Return [X, Y] of the center of cell containing provided text 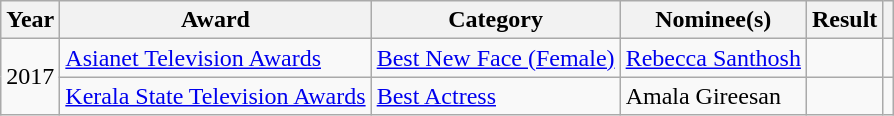
Result [844, 20]
2017 [30, 77]
Best New Face (Female) [496, 58]
Year [30, 20]
Rebecca Santhosh [713, 58]
Award [216, 20]
Category [496, 20]
Amala Gireesan [713, 96]
Best Actress [496, 96]
Kerala State Television Awards [216, 96]
Nominee(s) [713, 20]
Asianet Television Awards [216, 58]
